Scan for the cell matching the given text and deliver its (x, y) coordinate at center. 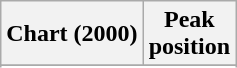
Peakposition (189, 34)
Chart (2000) (72, 34)
